Return (x, y) of the center of cell containing provided text 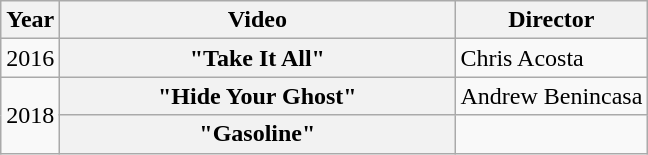
"Hide Your Ghost" (258, 96)
Video (258, 20)
Chris Acosta (552, 58)
Director (552, 20)
2018 (30, 115)
"Take It All" (258, 58)
"Gasoline" (258, 134)
Year (30, 20)
Andrew Benincasa (552, 96)
2016 (30, 58)
